Search for the cell housing the specified text and yield its [x, y] center coordinate. 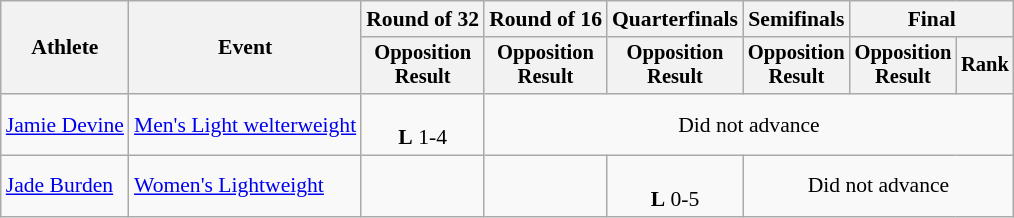
Athlete [65, 48]
Jamie Devine [65, 124]
Quarterfinals [675, 19]
Jade Burden [65, 186]
Event [245, 48]
Rank [985, 66]
Round of 32 [422, 19]
L 1-4 [422, 124]
Round of 16 [546, 19]
Semifinals [796, 19]
Final [932, 19]
Women's Lightweight [245, 186]
L 0-5 [675, 186]
Men's Light welterweight [245, 124]
